Pinpoint the cell where the given text exists, returning its [x, y] midpoint coordinate. 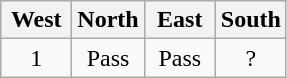
1 [36, 58]
? [250, 58]
North [108, 20]
West [36, 20]
South [250, 20]
East [180, 20]
